Scan for the cell matching the given text and deliver its (X, Y) coordinate at center. 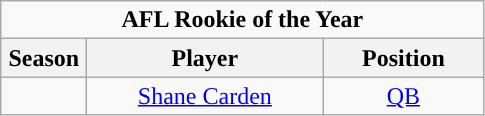
QB (404, 96)
Season (44, 58)
AFL Rookie of the Year (242, 20)
Player (205, 58)
Shane Carden (205, 96)
Position (404, 58)
